Search for the cell housing the specified text and yield its (X, Y) center coordinate. 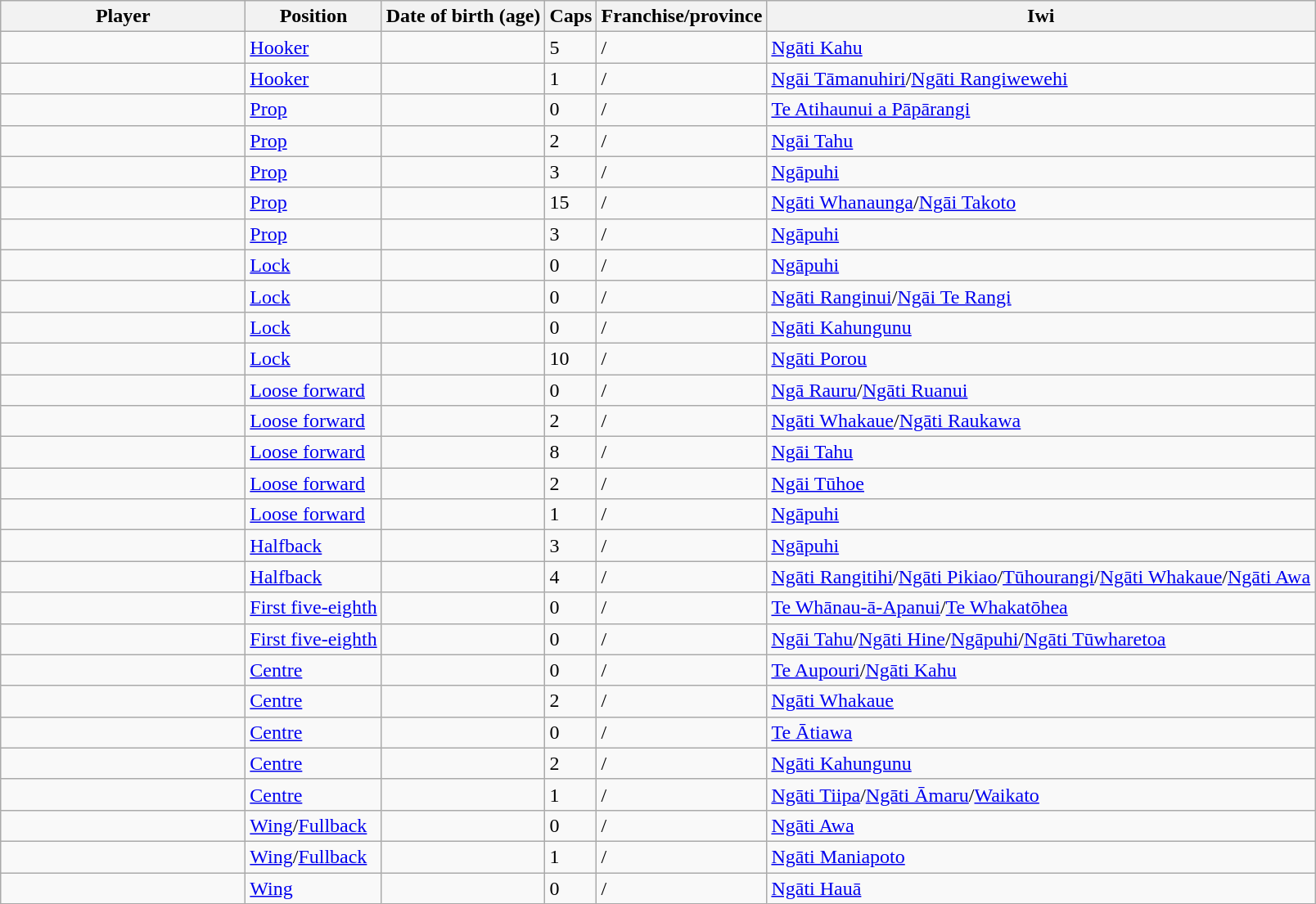
4 (571, 577)
Ngāi Tūhoe (1041, 483)
Ngā Rauru/Ngāti Ruanui (1041, 390)
Te Whānau-ā-Apanui/Te Whakatōhea (1041, 608)
Ngāti Tiipa/Ngāti Āmaru/Waikato (1041, 794)
Ngāti Hauā (1041, 888)
Player (123, 16)
Caps (571, 16)
Position (313, 16)
Ngāi Tāmanuhiri/Ngāti Rangiwewehi (1041, 79)
Franchise/province (682, 16)
Te Aupouri/Ngāti Kahu (1041, 670)
Wing (313, 888)
Ngāi Tahu/Ngāti Hine/Ngāpuhi/Ngāti Tūwharetoa (1041, 639)
Ngāti Awa (1041, 825)
Ngāti Kahu (1041, 47)
Ngāti Rangitihi/Ngāti Pikiao/Tūhourangi/Ngāti Whakaue/Ngāti Awa (1041, 577)
Ngāti Whakaue/Ngāti Raukawa (1041, 421)
Te Atihaunui a Pāpārangi (1041, 110)
Ngāti Whakaue (1041, 701)
Ngāti Ranginui/Ngāi Te Rangi (1041, 296)
Ngāti Porou (1041, 358)
Ngāti Whanaunga/Ngāi Takoto (1041, 203)
8 (571, 452)
Iwi (1041, 16)
Te Ātiawa (1041, 732)
Ngāti Maniapoto (1041, 857)
10 (571, 358)
Date of birth (age) (463, 16)
5 (571, 47)
15 (571, 203)
